Extract the [X, Y] coordinate from the center of the cell holding the provided text.  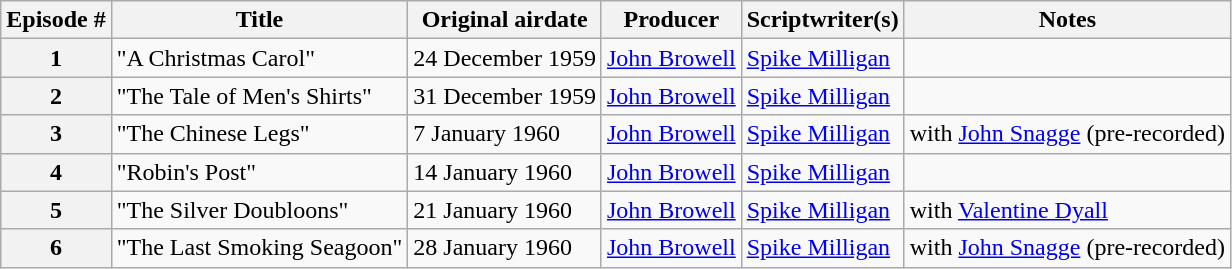
"The Chinese Legs" [260, 134]
"The Last Smoking Seagoon" [260, 248]
Notes [1067, 20]
Producer [671, 20]
Scriptwriter(s) [822, 20]
"Robin's Post" [260, 172]
14 January 1960 [505, 172]
21 January 1960 [505, 210]
"The Silver Doubloons" [260, 210]
3 [56, 134]
7 January 1960 [505, 134]
1 [56, 58]
2 [56, 96]
31 December 1959 [505, 96]
6 [56, 248]
Original airdate [505, 20]
4 [56, 172]
5 [56, 210]
Episode # [56, 20]
with Valentine Dyall [1067, 210]
"A Christmas Carol" [260, 58]
"The Tale of Men's Shirts" [260, 96]
24 December 1959 [505, 58]
28 January 1960 [505, 248]
Title [260, 20]
